For the text-containing cell, return its midpoint in [X, Y] coordinate format. 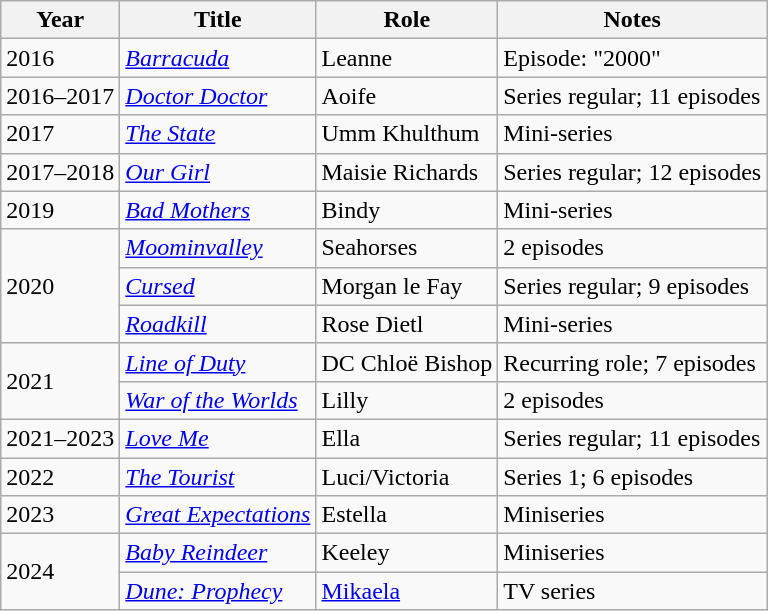
TV series [632, 591]
War of the Worlds [218, 400]
Year [60, 20]
Moominvalley [218, 248]
Line of Duty [218, 362]
Notes [632, 20]
2019 [60, 210]
Series regular; 12 episodes [632, 172]
Seahorses [407, 248]
Series regular; 9 episodes [632, 286]
Roadkill [218, 324]
DC Chloë Bishop [407, 362]
Great Expectations [218, 515]
Recurring role; 7 episodes [632, 362]
The Tourist [218, 477]
Series 1; 6 episodes [632, 477]
2020 [60, 286]
Aoife [407, 96]
Title [218, 20]
Baby Reindeer [218, 553]
Bindy [407, 210]
Umm Khulthum [407, 134]
Lilly [407, 400]
2016 [60, 58]
2023 [60, 515]
Episode: "2000" [632, 58]
Doctor Doctor [218, 96]
Morgan le Fay [407, 286]
Our Girl [218, 172]
Dune: Prophecy [218, 591]
Maisie Richards [407, 172]
Leanne [407, 58]
2017–2018 [60, 172]
Keeley [407, 553]
Barracuda [218, 58]
Mikaela [407, 591]
Love Me [218, 438]
Bad Mothers [218, 210]
Cursed [218, 286]
The State [218, 134]
Luci/Victoria [407, 477]
Rose Dietl [407, 324]
2016–2017 [60, 96]
2021–2023 [60, 438]
2017 [60, 134]
Ella [407, 438]
2021 [60, 381]
Role [407, 20]
2022 [60, 477]
2024 [60, 572]
Estella [407, 515]
